Return [X, Y] of the center of cell containing provided text 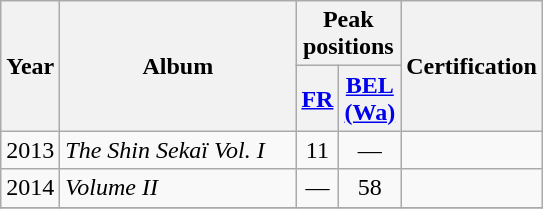
FR [318, 98]
Volume II [178, 188]
Year [30, 66]
2013 [30, 150]
BEL(Wa) [370, 98]
11 [318, 150]
2014 [30, 188]
Certification [472, 66]
Peak positions [348, 34]
The Shin Sekaï Vol. I [178, 150]
58 [370, 188]
Album [178, 66]
